Locate the cell with the specified text and output its [X, Y] center coordinate. 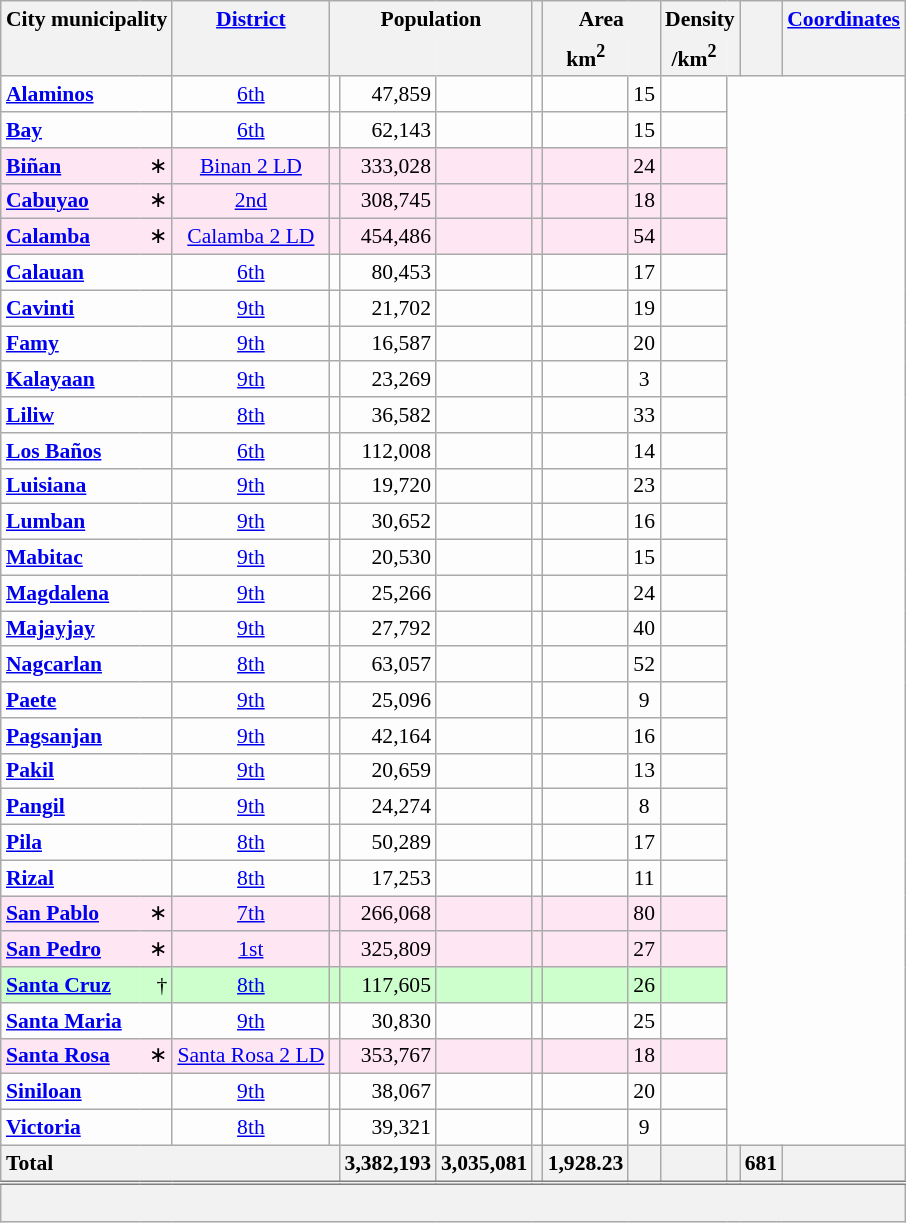
266,068 [388, 914]
Bay [86, 130]
25,266 [388, 593]
21,702 [388, 308]
2nd [250, 201]
454,486 [388, 237]
Liliw [86, 415]
7th [250, 914]
Coordinates [844, 18]
Lumban [86, 522]
Victoria [86, 1127]
3 [644, 379]
Pangil [86, 807]
19 [644, 308]
54 [644, 237]
23 [644, 486]
26 [644, 985]
Famy [86, 344]
/km2 [694, 56]
San Pablo [70, 914]
Santa Maria [86, 1020]
Area [602, 18]
80 [644, 914]
Biñan [70, 165]
Binan 2 LD [250, 165]
Paete [86, 700]
San Pedro [70, 949]
112,008 [388, 450]
30,830 [388, 1020]
39,321 [388, 1127]
Los Baños [86, 450]
27 [644, 949]
40 [644, 629]
20,530 [388, 557]
City municipality [86, 18]
Santa Rosa 2 LD [250, 1056]
Calauan [86, 272]
16,587 [388, 344]
42,164 [388, 735]
Mabitac [86, 557]
Kalayaan [86, 379]
Calamba [70, 237]
Pakil [86, 771]
117,605 [388, 985]
23,269 [388, 379]
25 [644, 1020]
Population [430, 18]
Majayjay [86, 629]
681 [762, 1164]
308,745 [388, 201]
14 [644, 450]
8 [644, 807]
Pila [86, 842]
30,652 [388, 522]
1,928.23 [586, 1164]
Magdalena [86, 593]
13 [644, 771]
Alaminos [86, 94]
36,582 [388, 415]
1st [250, 949]
Rizal [86, 878]
Density [700, 18]
52 [644, 664]
62,143 [388, 130]
11 [644, 878]
19,720 [388, 486]
27,792 [388, 629]
38,067 [388, 1092]
Luisiana [86, 486]
50,289 [388, 842]
47,859 [388, 94]
km2 [586, 56]
325,809 [388, 949]
Pagsanjan [86, 735]
Siniloan [86, 1092]
Santa Cruz [70, 985]
63,057 [388, 664]
Calamba 2 LD [250, 237]
Cabuyao [70, 201]
33 [644, 415]
† [156, 985]
3,382,193 [388, 1164]
20,659 [388, 771]
Cavinti [86, 308]
District [250, 18]
17,253 [388, 878]
24,274 [388, 807]
333,028 [388, 165]
80,453 [388, 272]
25,096 [388, 700]
3,035,081 [484, 1164]
353,767 [388, 1056]
Santa Rosa [70, 1056]
Total [170, 1164]
Nagcarlan [86, 664]
